Return the [X, Y] coordinate for the center point of the cell that contains the specified text.  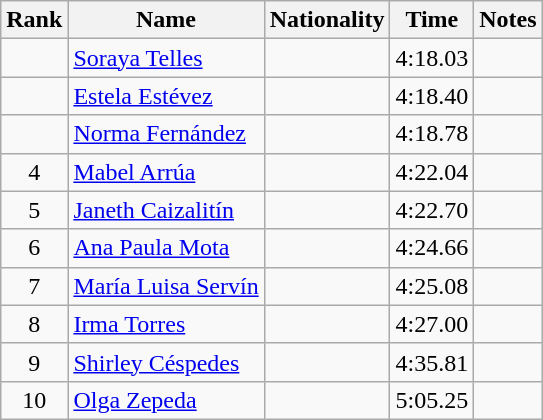
6 [34, 248]
Name [166, 20]
4:22.04 [432, 172]
7 [34, 286]
4:18.40 [432, 96]
Shirley Céspedes [166, 362]
9 [34, 362]
Ana Paula Mota [166, 248]
4:18.03 [432, 58]
Estela Estévez [166, 96]
4:27.00 [432, 324]
Irma Torres [166, 324]
Janeth Caizalitín [166, 210]
8 [34, 324]
4 [34, 172]
Notes [508, 20]
Rank [34, 20]
Time [432, 20]
Nationality [327, 20]
4:24.66 [432, 248]
5 [34, 210]
4:25.08 [432, 286]
Norma Fernández [166, 134]
4:22.70 [432, 210]
10 [34, 400]
Mabel Arrúa [166, 172]
María Luisa Servín [166, 286]
5:05.25 [432, 400]
4:35.81 [432, 362]
Olga Zepeda [166, 400]
4:18.78 [432, 134]
Soraya Telles [166, 58]
